Return the (X, Y) coordinate for the center point of the cell that contains the specified text.  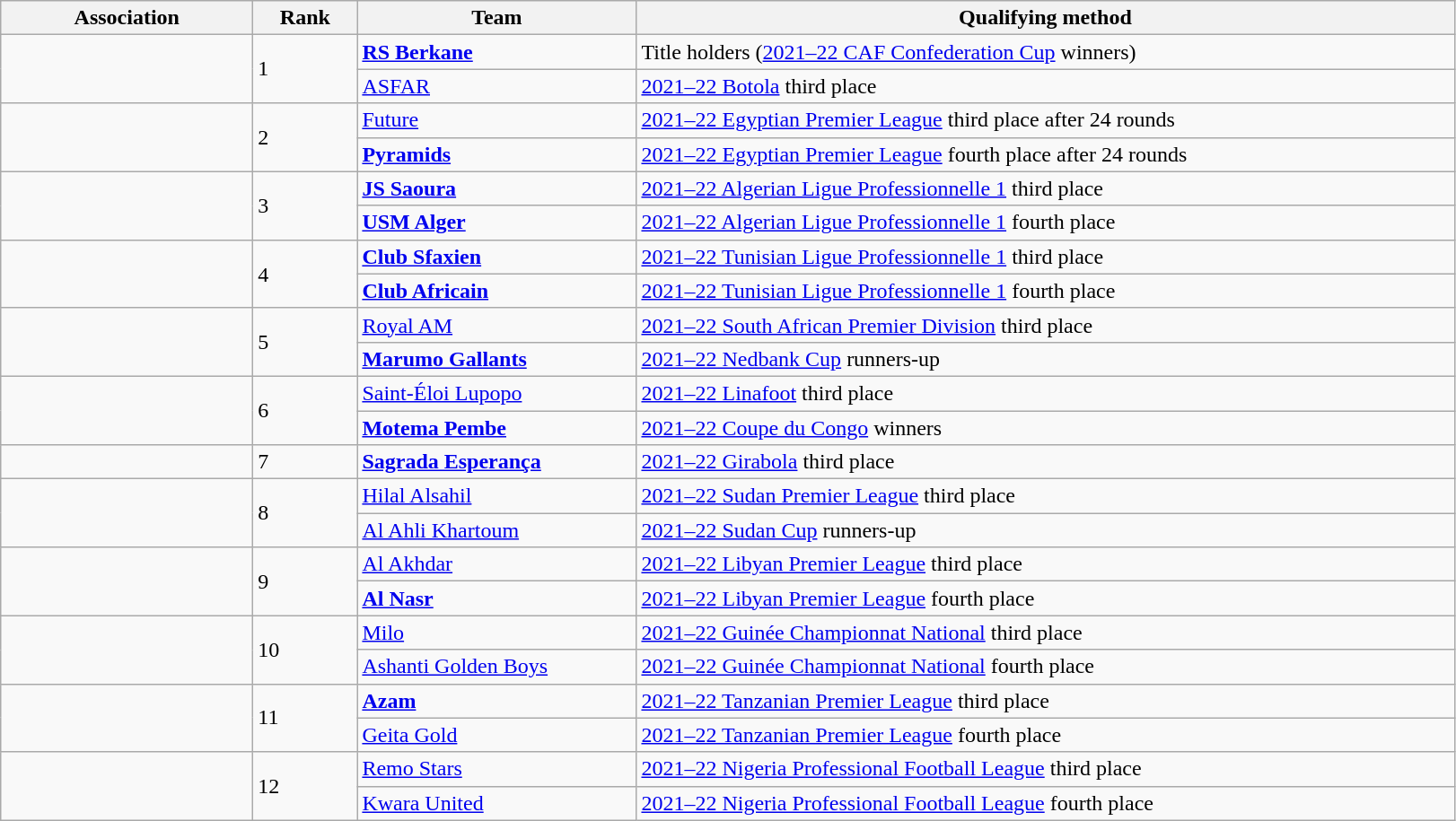
2021–22 Tanzanian Premier League third place (1045, 701)
Al Akhdar (497, 564)
10 (305, 650)
Al Nasr (497, 598)
2021–22 Algerian Ligue Professionnelle 1 fourth place (1045, 223)
Ashanti Golden Boys (497, 667)
2021–22 Libyan Premier League fourth place (1045, 598)
8 (305, 513)
12 (305, 786)
Azam (497, 701)
5 (305, 342)
2021–22 Tanzanian Premier League fourth place (1045, 735)
2021–22 Guinée Championnat National fourth place (1045, 667)
Future (497, 120)
11 (305, 718)
2021–22 Nigeria Professional Football League fourth place (1045, 803)
USM Alger (497, 223)
2021–22 Linafoot third place (1045, 393)
7 (305, 462)
Saint-Éloi Lupopo (497, 393)
2021–22 Tunisian Ligue Professionnelle 1 fourth place (1045, 291)
2021–22 Sudan Cup runners-up (1045, 530)
2021–22 South African Premier Division third place (1045, 325)
2021–22 Libyan Premier League third place (1045, 564)
Motema Pembe (497, 428)
JS Saoura (497, 188)
2021–22 Coupe du Congo winners (1045, 428)
RS Berkane (497, 52)
2021–22 Nigeria Professional Football League third place (1045, 769)
3 (305, 205)
Milo (497, 633)
2021–22 Girabola third place (1045, 462)
Qualifying method (1045, 18)
Geita Gold (497, 735)
Team (497, 18)
Pyramids (497, 154)
ASFAR (497, 86)
2021–22 Tunisian Ligue Professionnelle 1 third place (1045, 257)
Rank (305, 18)
9 (305, 581)
Royal AM (497, 325)
Al Ahli Khartoum (497, 530)
Kwara United (497, 803)
1 (305, 69)
Title holders (2021–22 CAF Confederation Cup winners) (1045, 52)
2021–22 Botola third place (1045, 86)
2021–22 Algerian Ligue Professionnelle 1 third place (1045, 188)
2021–22 Sudan Premier League third place (1045, 496)
Remo Stars (497, 769)
2021–22 Guinée Championnat National third place (1045, 633)
2 (305, 137)
Hilal Alsahil (497, 496)
2021–22 Egyptian Premier League third place after 24 rounds (1045, 120)
2021–22 Nedbank Cup runners-up (1045, 359)
6 (305, 410)
2021–22 Egyptian Premier League fourth place after 24 rounds (1045, 154)
Association (127, 18)
Club Africain (497, 291)
Club Sfaxien (497, 257)
Marumo Gallants (497, 359)
4 (305, 274)
Sagrada Esperança (497, 462)
